Locate the cell with the specified text and output its (X, Y) center coordinate. 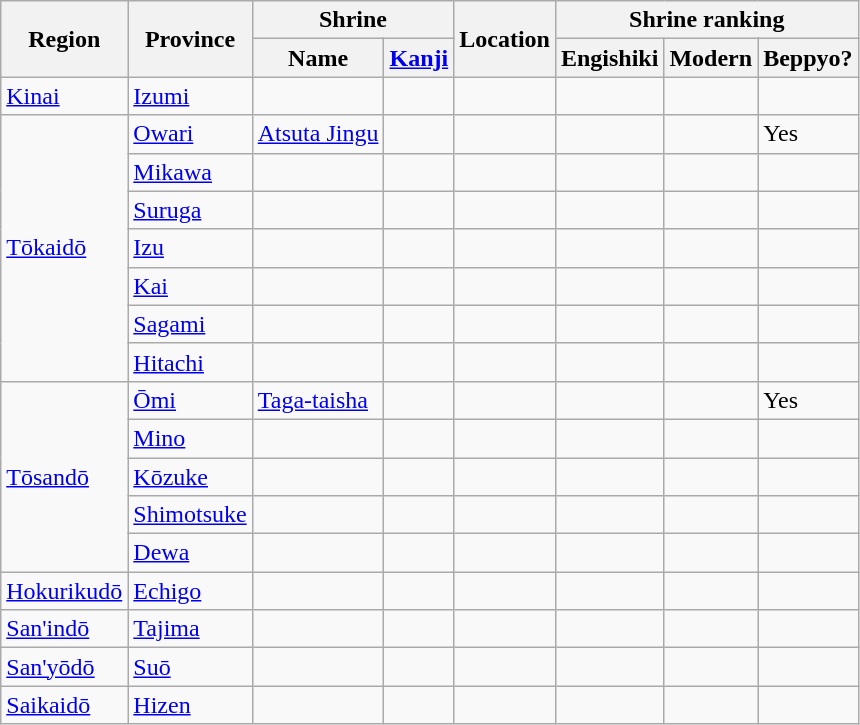
Izumi (190, 96)
Owari (190, 134)
Tōsandō (64, 476)
Name (318, 58)
Hokurikudō (64, 591)
Shimotsuke (190, 515)
Kanji (419, 58)
Dewa (190, 553)
Sagami (190, 324)
Engishiki (609, 58)
Taga-taisha (318, 400)
Saikaidō (64, 705)
Shrine (352, 20)
Location (505, 39)
Kōzuke (190, 477)
San'indō (64, 629)
Izu (190, 248)
Tajima (190, 629)
Mino (190, 438)
Kai (190, 286)
Modern (711, 58)
Hizen (190, 705)
Shrine ranking (706, 20)
Suruga (190, 210)
Kinai (64, 96)
Atsuta Jingu (318, 134)
Ōmi (190, 400)
Mikawa (190, 172)
Tōkaidō (64, 248)
Hitachi (190, 362)
Echigo (190, 591)
San'yōdō (64, 667)
Beppyo? (808, 58)
Province (190, 39)
Suō (190, 667)
Region (64, 39)
